Find where the given text appears and provide that cell's center as [x, y] coordinate. 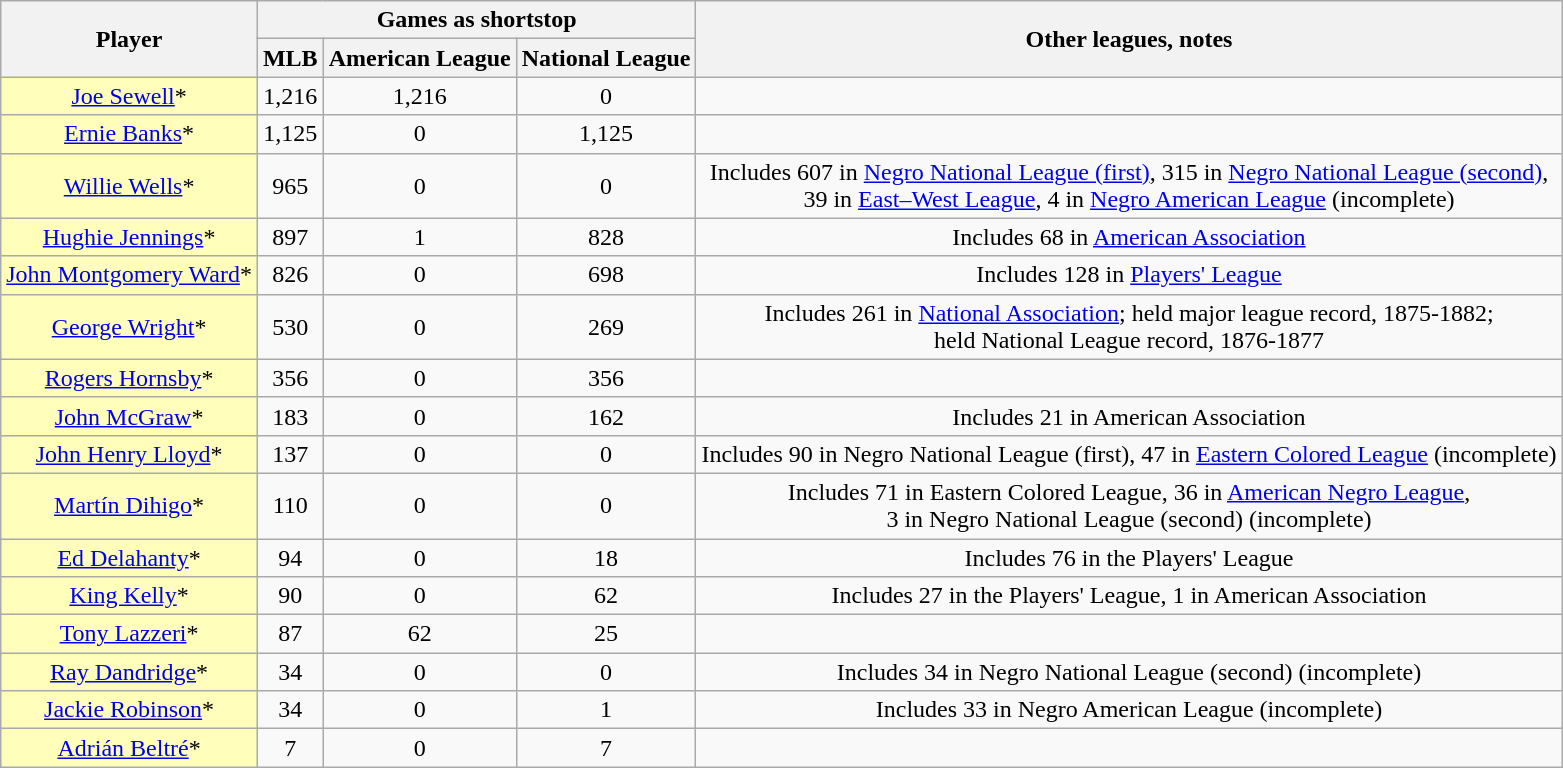
Willie Wells* [130, 186]
Martín Dihigo* [130, 506]
137 [290, 454]
National League [606, 58]
Ed Delahanty* [130, 557]
698 [606, 275]
18 [606, 557]
Tony Lazzeri* [130, 634]
Includes 68 in American Association [1129, 237]
MLB [290, 58]
John Montgomery Ward* [130, 275]
94 [290, 557]
87 [290, 634]
Other leagues, notes [1129, 39]
110 [290, 506]
530 [290, 326]
John Henry Lloyd* [130, 454]
828 [606, 237]
Player [130, 39]
Includes 71 in Eastern Colored League, 36 in American Negro League, 3 in Negro National League (second) (incomplete) [1129, 506]
183 [290, 416]
Rogers Hornsby* [130, 378]
Includes 33 in Negro American League (incomplete) [1129, 710]
Ernie Banks* [130, 134]
965 [290, 186]
90 [290, 596]
897 [290, 237]
John McGraw* [130, 416]
Adrián Beltré* [130, 748]
Jackie Robinson* [130, 710]
Includes 607 in Negro National League (first), 315 in Negro National League (second), 39 in East–West League, 4 in Negro American League (incomplete) [1129, 186]
Joe Sewell* [130, 96]
Includes 90 in Negro National League (first), 47 in Eastern Colored League (incomplete) [1129, 454]
George Wright* [130, 326]
162 [606, 416]
826 [290, 275]
Includes 27 in the Players' League, 1 in American Association [1129, 596]
25 [606, 634]
Games as shortstop [476, 20]
Ray Dandridge* [130, 672]
King Kelly* [130, 596]
269 [606, 326]
Includes 261 in National Association; held major league record, 1875-1882; held National League record, 1876-1877 [1129, 326]
Includes 21 in American Association [1129, 416]
Hughie Jennings* [130, 237]
Includes 128 in Players' League [1129, 275]
American League [420, 58]
Includes 76 in the Players' League [1129, 557]
Includes 34 in Negro National League (second) (incomplete) [1129, 672]
